Return [x, y] of the center of cell containing provided text 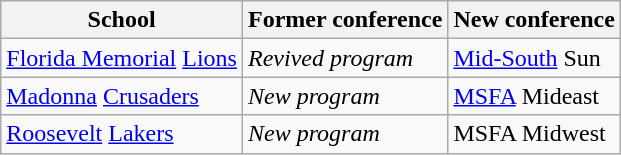
Roosevelt Lakers [122, 134]
MSFA Mideast [534, 96]
Florida Memorial Lions [122, 58]
MSFA Midwest [534, 134]
Madonna Crusaders [122, 96]
New conference [534, 20]
Mid-South Sun [534, 58]
Revived program [344, 58]
School [122, 20]
Former conference [344, 20]
